For the text-containing cell, return its midpoint in [X, Y] coordinate format. 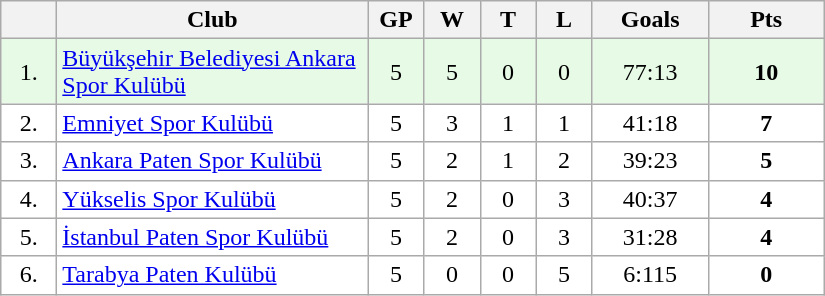
Emniyet Spor Kulübü [212, 123]
L [564, 20]
GP [396, 20]
Pts [766, 20]
2. [29, 123]
İstanbul Paten Spor Kulübü [212, 237]
W [452, 20]
Club [212, 20]
4. [29, 199]
Goals [650, 20]
Büyükşehir Belediyesi Ankara Spor Kulübü [212, 72]
Yükselis Spor Kulübü [212, 199]
3. [29, 161]
6. [29, 275]
5. [29, 237]
Ankara Paten Spor Kulübü [212, 161]
10 [766, 72]
T [508, 20]
6:115 [650, 275]
41:18 [650, 123]
40:37 [650, 199]
77:13 [650, 72]
39:23 [650, 161]
Tarabya Paten Kulübü [212, 275]
31:28 [650, 237]
7 [766, 123]
1. [29, 72]
